Find where the given text appears and provide that cell's center as (X, Y) coordinate. 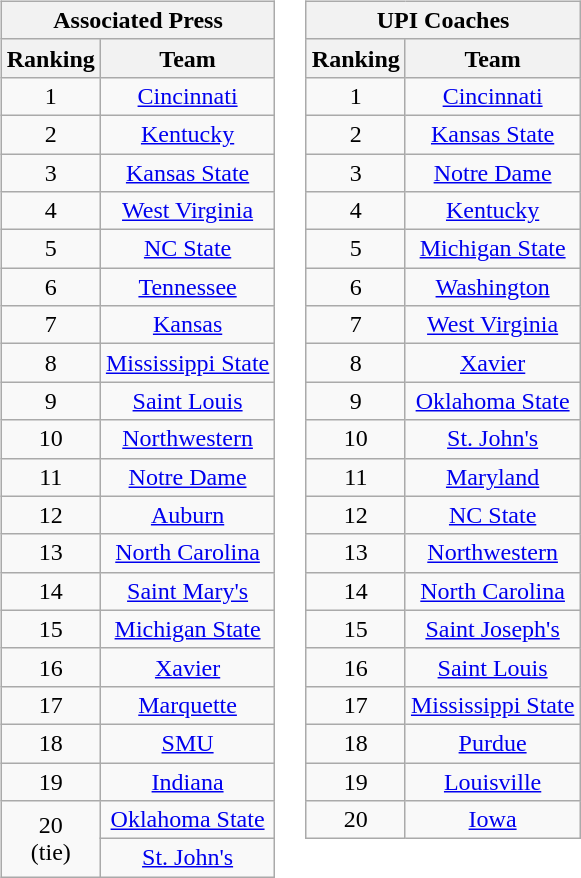
Associated Press (138, 20)
Saint Joseph's (492, 629)
Louisville (492, 781)
Purdue (492, 743)
Maryland (492, 477)
Washington (492, 287)
Saint Mary's (187, 591)
Auburn (187, 515)
SMU (187, 743)
Iowa (492, 820)
20(tie) (50, 839)
Tennessee (187, 287)
Kansas (187, 325)
UPI Coaches (443, 20)
Indiana (187, 781)
Marquette (187, 705)
20 (356, 820)
